Extract the [x, y] coordinate from the center of the cell holding the provided text.  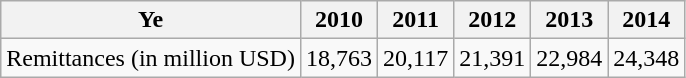
2012 [492, 20]
24,348 [646, 58]
2014 [646, 20]
22,984 [570, 58]
2013 [570, 20]
Remittances (in million USD) [151, 58]
18,763 [338, 58]
20,117 [416, 58]
2010 [338, 20]
21,391 [492, 58]
2011 [416, 20]
Ye [151, 20]
